Find where the given text appears and provide that cell's center as [X, Y] coordinate. 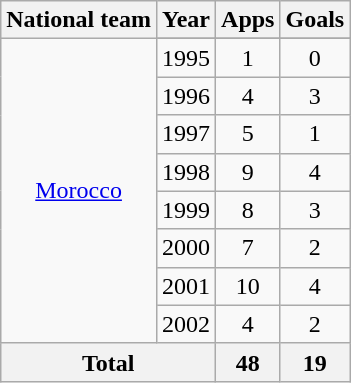
0 [315, 58]
1996 [186, 96]
8 [248, 210]
1995 [186, 58]
5 [248, 134]
Goals [315, 20]
7 [248, 248]
National team [79, 20]
48 [248, 362]
2000 [186, 248]
9 [248, 172]
1999 [186, 210]
10 [248, 286]
Year [186, 20]
1997 [186, 134]
1998 [186, 172]
Total [108, 362]
Apps [248, 20]
2002 [186, 324]
19 [315, 362]
Morocco [79, 191]
2001 [186, 286]
